Determine the [X, Y] coordinate at the center of the cell enclosing the given text.  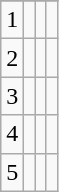
1 [12, 20]
3 [12, 96]
2 [12, 58]
5 [12, 172]
4 [12, 134]
